Pinpoint the cell where the given text exists, returning its (X, Y) midpoint coordinate. 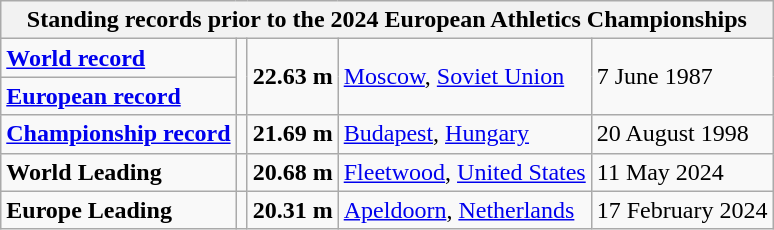
Moscow, Soviet Union (464, 77)
Budapest, Hungary (464, 134)
20 August 1998 (682, 134)
Standing records prior to the 2024 European Athletics Championships (387, 20)
21.69 m (292, 134)
7 June 1987 (682, 77)
Championship record (118, 134)
11 May 2024 (682, 172)
20.68 m (292, 172)
Fleetwood, United States (464, 172)
20.31 m (292, 210)
17 February 2024 (682, 210)
22.63 m (292, 77)
World Leading (118, 172)
Apeldoorn, Netherlands (464, 210)
World record (118, 58)
Europe Leading (118, 210)
European record (118, 96)
